Search for the cell housing the specified text and yield its [X, Y] center coordinate. 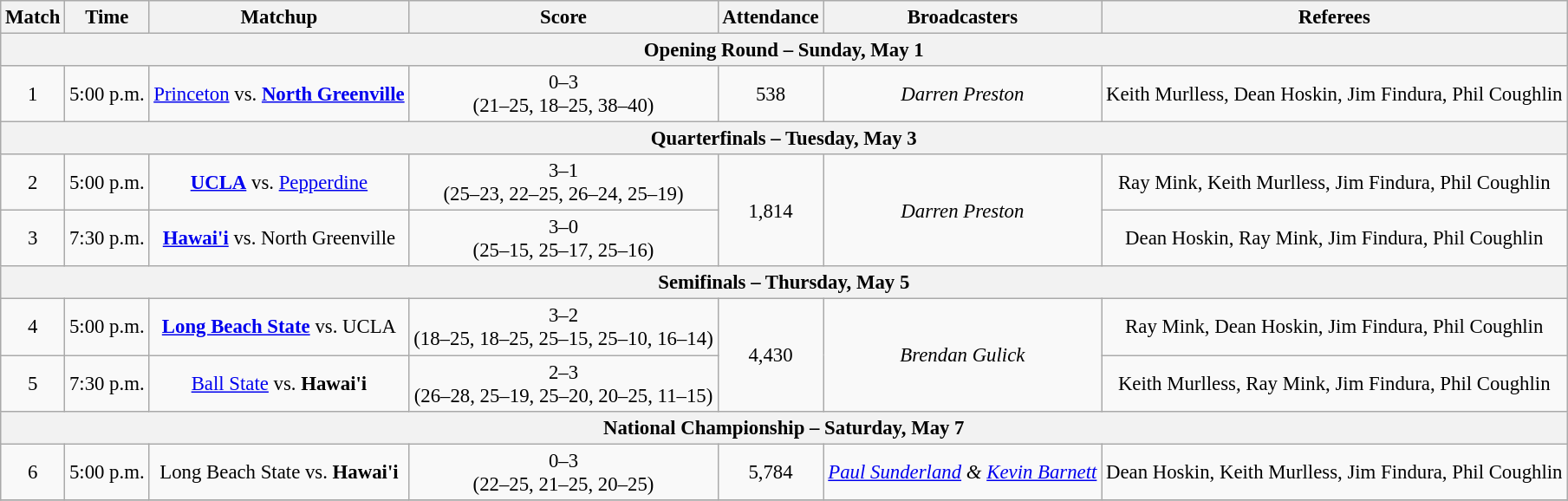
Dean Hoskin, Ray Mink, Jim Findura, Phil Coughlin [1335, 239]
UCLA vs. Pepperdine [279, 182]
2–3(26–28, 25–19, 25–20, 20–25, 11–15) [563, 383]
National Championship – Saturday, May 7 [784, 427]
Broadcasters [962, 17]
Dean Hoskin, Keith Murlless, Jim Findura, Phil Coughlin [1335, 472]
Opening Round – Sunday, May 1 [784, 50]
4 [33, 328]
Attendance [771, 17]
Score [563, 17]
3–1(25–23, 22–25, 26–24, 25–19) [563, 182]
Ball State vs. Hawai'i [279, 383]
3–0(25–15, 25–17, 25–16) [563, 239]
Match [33, 17]
Time [107, 17]
3–2(18–25, 18–25, 25–15, 25–10, 16–14) [563, 328]
0–3(22–25, 21–25, 20–25) [563, 472]
Long Beach State vs. UCLA [279, 328]
4,430 [771, 355]
Princeton vs. North Greenville [279, 94]
Long Beach State vs. Hawai'i [279, 472]
0–3(21–25, 18–25, 38–40) [563, 94]
Hawai'i vs. North Greenville [279, 239]
Referees [1335, 17]
Keith Murlless, Dean Hoskin, Jim Findura, Phil Coughlin [1335, 94]
2 [33, 182]
Quarterfinals – Tuesday, May 3 [784, 139]
1 [33, 94]
538 [771, 94]
Semifinals – Thursday, May 5 [784, 283]
Matchup [279, 17]
6 [33, 472]
Brendan Gulick [962, 355]
Keith Murlless, Ray Mink, Jim Findura, Phil Coughlin [1335, 383]
5,784 [771, 472]
1,814 [771, 210]
Ray Mink, Keith Murlless, Jim Findura, Phil Coughlin [1335, 182]
Ray Mink, Dean Hoskin, Jim Findura, Phil Coughlin [1335, 328]
3 [33, 239]
Paul Sunderland & Kevin Barnett [962, 472]
5 [33, 383]
